Locate the cell with the specified text and output its (x, y) center coordinate. 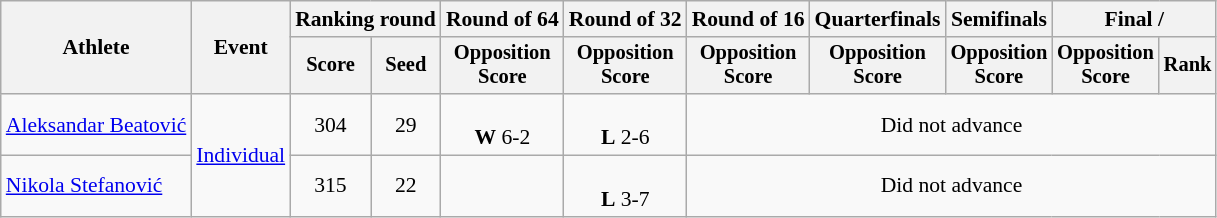
Final / (1134, 19)
Seed (406, 66)
Individual (240, 155)
Nikola Stefanović (96, 186)
315 (330, 186)
Rank (1188, 66)
Aleksandar Beatović (96, 124)
Round of 64 (502, 19)
Quarterfinals (878, 19)
304 (330, 124)
Score (330, 66)
Athlete (96, 48)
Round of 16 (748, 19)
L 3-7 (626, 186)
Event (240, 48)
29 (406, 124)
Ranking round (366, 19)
Semifinals (1000, 19)
22 (406, 186)
W 6-2 (502, 124)
L 2-6 (626, 124)
Round of 32 (626, 19)
